Return [X, Y] of the center of cell containing provided text 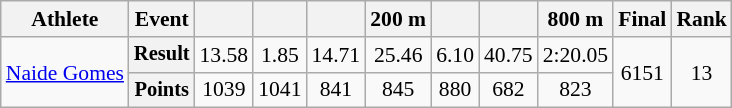
2:20.05 [576, 55]
1039 [224, 90]
800 m [576, 19]
Points [162, 90]
13.58 [224, 55]
841 [336, 90]
Event [162, 19]
200 m [398, 19]
682 [508, 90]
25.46 [398, 55]
1041 [280, 90]
845 [398, 90]
823 [576, 90]
Athlete [65, 19]
880 [455, 90]
Result [162, 55]
14.71 [336, 55]
Final [642, 19]
6.10 [455, 55]
1.85 [280, 55]
40.75 [508, 55]
Rank [702, 19]
6151 [642, 72]
13 [702, 72]
Naide Gomes [65, 72]
